Output the [X, Y] coordinate of the center of the cell containing the given text.  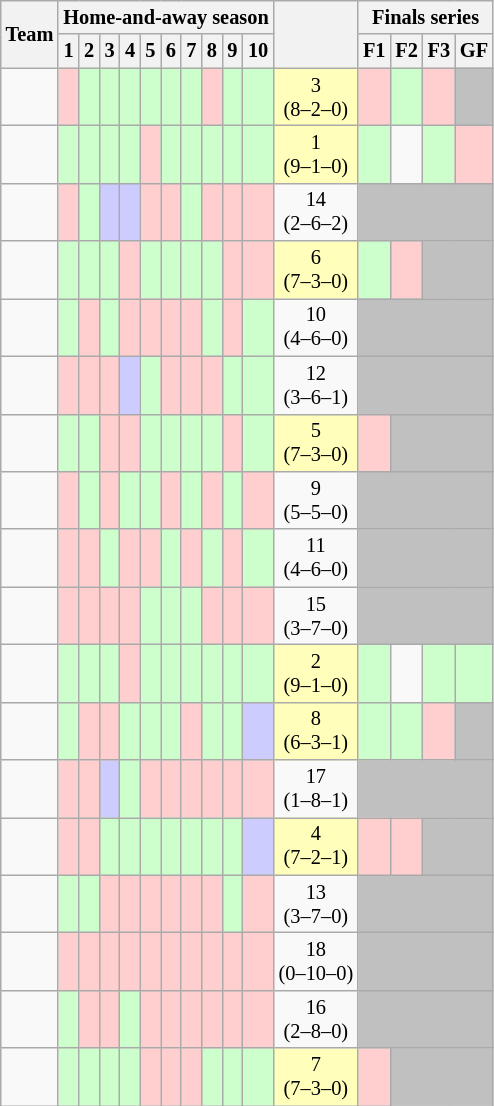
2(9–1–0) [316, 673]
3(8–2–0) [316, 97]
5 [150, 51]
GF [474, 51]
3 [109, 51]
1(9–1–0) [316, 154]
1 [68, 51]
F3 [439, 51]
16(2–8–0) [316, 1019]
18(0–10–0) [316, 961]
7 [191, 51]
2 [89, 51]
14(2–6–2) [316, 212]
11(4–6–0) [316, 558]
5(7–3–0) [316, 443]
15(3–7–0) [316, 616]
Team [30, 34]
10(4–6–0) [316, 327]
Finals series [426, 17]
17(1–8–1) [316, 789]
6(7–3–0) [316, 270]
9(5–5–0) [316, 500]
12(3–6–1) [316, 385]
6 [171, 51]
8 [212, 51]
9 [232, 51]
4 [130, 51]
4(7–2–1) [316, 846]
Home-and-away season [166, 17]
F2 [406, 51]
13(3–7–0) [316, 904]
10 [258, 51]
7(7–3–0) [316, 1077]
F1 [374, 51]
8(6–3–1) [316, 731]
